Capture the cell that displays the provided text and extract its (x, y) central coordinate. 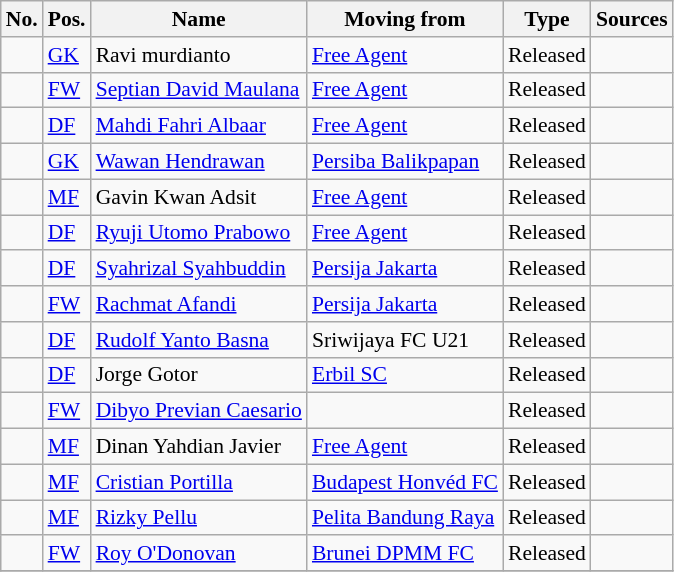
Dibyo Previan Caesario (199, 411)
Sriwijaya FC U21 (405, 340)
Cristian Portilla (199, 482)
Syahrizal Syahbuddin (199, 269)
No. (22, 19)
Name (199, 19)
Budapest Honvéd FC (405, 482)
Moving from (405, 19)
Jorge Gotor (199, 375)
Sources (632, 19)
Brunei DPMM FC (405, 554)
Rudolf Yanto Basna (199, 340)
Pelita Bandung Raya (405, 518)
Persiba Balikpapan (405, 162)
Pos. (67, 19)
Dinan Yahdian Javier (199, 447)
Rachmat Afandi (199, 304)
Ryuji Utomo Prabowo (199, 233)
Erbil SC (405, 375)
Type (547, 19)
Septian David Maulana (199, 90)
Roy O'Donovan (199, 554)
Rizky Pellu (199, 518)
Ravi murdianto (199, 55)
Wawan Hendrawan (199, 162)
Gavin Kwan Adsit (199, 197)
Mahdi Fahri Albaar (199, 126)
